Search for the cell housing the specified text and yield its [X, Y] center coordinate. 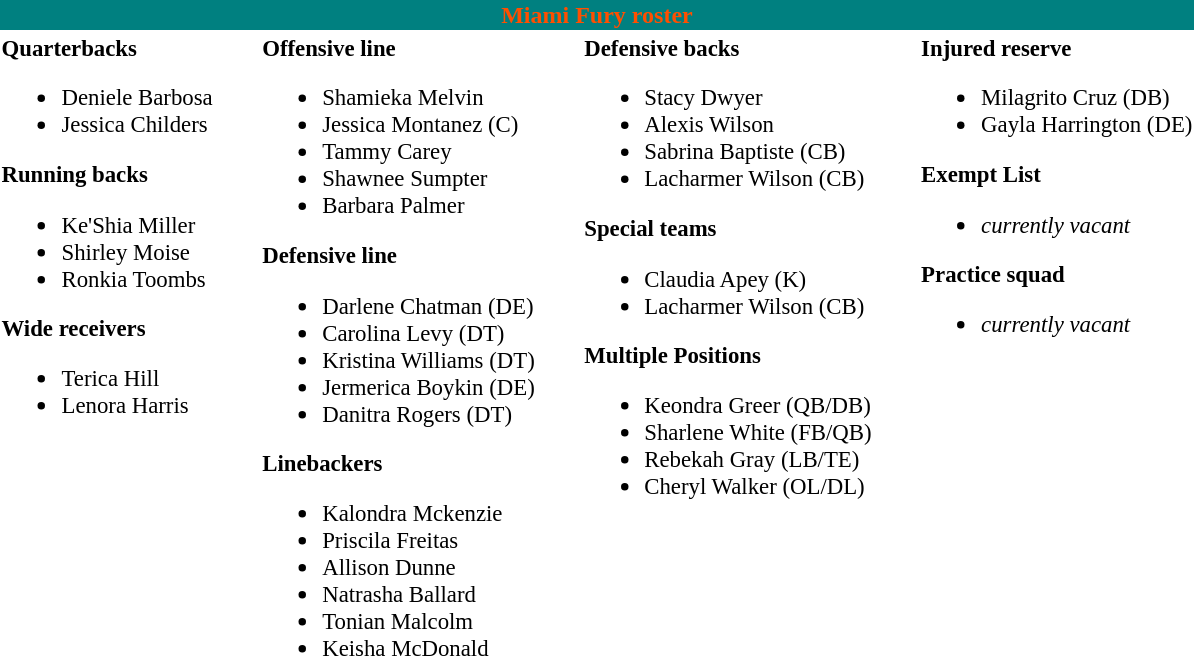
Miami Fury roster [597, 15]
